Locate the cell with the specified text and output its [X, Y] center coordinate. 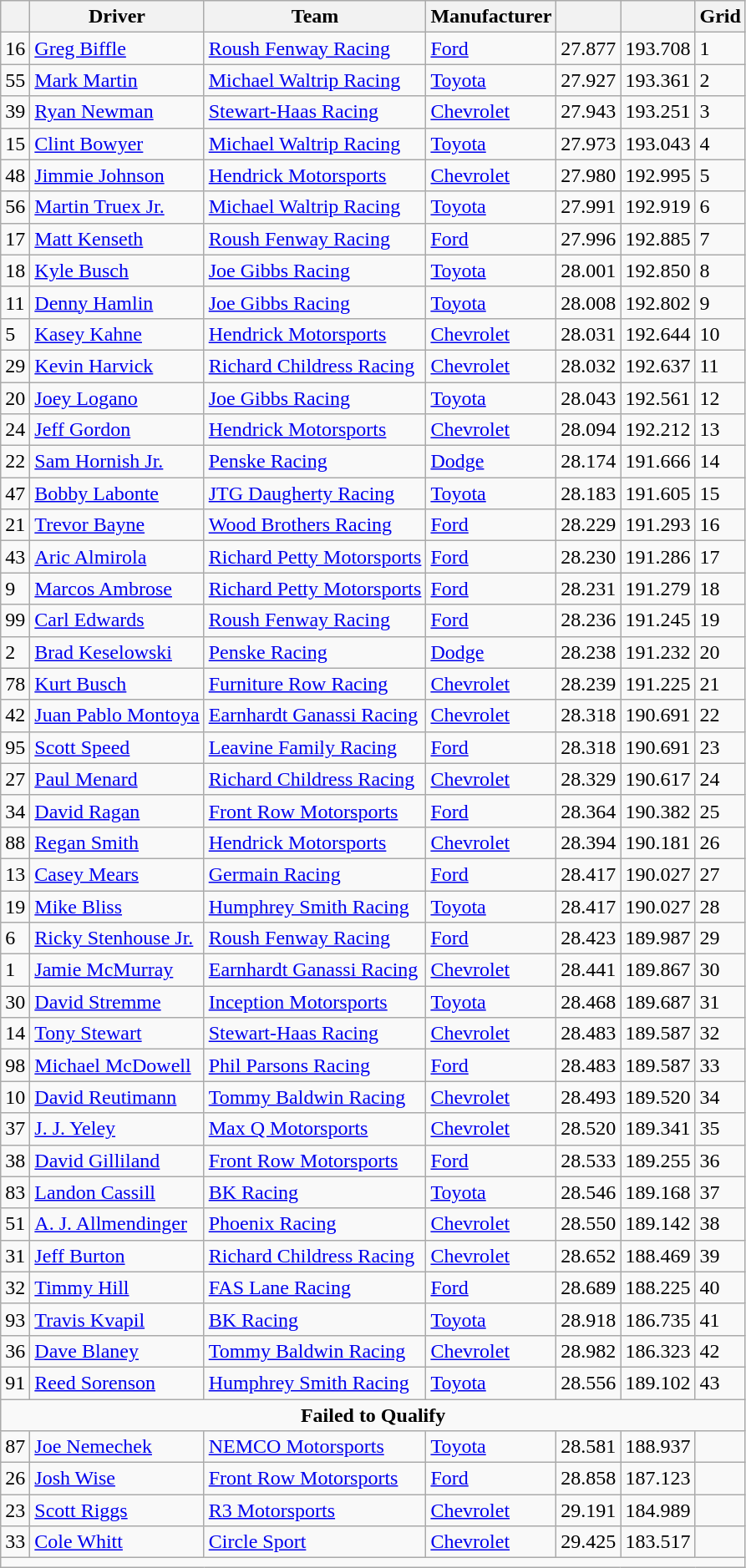
12 [720, 398]
78 [15, 684]
28.556 [588, 1383]
55 [15, 80]
191.605 [658, 493]
48 [15, 175]
191.225 [658, 684]
Leavine Family Racing [315, 747]
47 [15, 493]
191.245 [658, 620]
Bobby Labonte [117, 493]
Kyle Busch [117, 271]
Germain Racing [315, 874]
192.850 [658, 271]
27.927 [588, 80]
Jeff Gordon [117, 430]
Scott Speed [117, 747]
186.735 [658, 1319]
Kasey Kahne [117, 334]
Jeff Burton [117, 1256]
Timmy Hill [117, 1287]
Juan Pablo Montoya [117, 716]
Reed Sorenson [117, 1383]
Greg Biffle [117, 48]
David Gilliland [117, 1161]
Phoenix Racing [315, 1224]
Marcos Ambrose [117, 589]
28.652 [588, 1256]
3 [720, 112]
191.232 [658, 652]
28.918 [588, 1319]
R3 Motorsports [315, 1510]
Ryan Newman [117, 112]
Brad Keselowski [117, 652]
189.168 [658, 1192]
192.885 [658, 239]
FAS Lane Racing [315, 1287]
91 [15, 1383]
28.364 [588, 811]
28.239 [588, 684]
28.493 [588, 1097]
28.581 [588, 1447]
41 [720, 1319]
27.877 [588, 48]
Wood Brothers Racing [315, 525]
Tony Stewart [117, 1034]
Denny Hamlin [117, 302]
193.251 [658, 112]
Jimmie Johnson [117, 175]
7 [720, 239]
Regan Smith [117, 842]
JTG Daugherty Racing [315, 493]
193.043 [658, 144]
28 [720, 906]
Manufacturer [491, 17]
93 [15, 1319]
Joey Logano [117, 398]
189.142 [658, 1224]
99 [15, 620]
192.919 [658, 207]
28.441 [588, 970]
183.517 [658, 1542]
28.468 [588, 1002]
Sam Hornish Jr. [117, 462]
28.230 [588, 557]
28.094 [588, 430]
191.666 [658, 462]
56 [15, 207]
Kurt Busch [117, 684]
Grid [720, 17]
98 [15, 1065]
192.644 [658, 334]
Kevin Harvick [117, 366]
28.043 [588, 398]
28.238 [588, 652]
28.236 [588, 620]
28.183 [588, 493]
A. J. Allmendinger [117, 1224]
191.286 [658, 557]
Paul Menard [117, 779]
192.995 [658, 175]
Ricky Stenhouse Jr. [117, 938]
184.989 [658, 1510]
95 [15, 747]
187.123 [658, 1479]
189.341 [658, 1129]
Casey Mears [117, 874]
Dave Blaney [117, 1351]
25 [720, 811]
28.423 [588, 938]
28.520 [588, 1129]
Furniture Row Racing [315, 684]
28.329 [588, 779]
28.546 [588, 1192]
40 [720, 1287]
29.191 [588, 1510]
Josh Wise [117, 1479]
35 [720, 1129]
193.708 [658, 48]
189.687 [658, 1002]
Michael McDowell [117, 1065]
Inception Motorsports [315, 1002]
191.279 [658, 589]
192.637 [658, 366]
27.973 [588, 144]
Carl Edwards [117, 620]
4 [720, 144]
51 [15, 1224]
Phil Parsons Racing [315, 1065]
27.991 [588, 207]
David Ragan [117, 811]
Circle Sport [315, 1542]
27.943 [588, 112]
28.174 [588, 462]
J. J. Yeley [117, 1129]
Scott Riggs [117, 1510]
8 [720, 271]
191.293 [658, 525]
190.181 [658, 842]
189.255 [658, 1161]
28.008 [588, 302]
Cole Whitt [117, 1542]
189.520 [658, 1097]
28.533 [588, 1161]
Jamie McMurray [117, 970]
Trevor Bayne [117, 525]
192.212 [658, 430]
87 [15, 1447]
Mike Bliss [117, 906]
189.102 [658, 1383]
NEMCO Motorsports [315, 1447]
28.858 [588, 1479]
192.802 [658, 302]
188.937 [658, 1447]
Matt Kenseth [117, 239]
28.229 [588, 525]
Travis Kvapil [117, 1319]
David Reutimann [117, 1097]
Failed to Qualify [373, 1415]
Joe Nemechek [117, 1447]
Driver [117, 17]
28.550 [588, 1224]
Clint Bowyer [117, 144]
189.987 [658, 938]
192.561 [658, 398]
28.032 [588, 366]
188.469 [658, 1256]
190.617 [658, 779]
88 [15, 842]
28.689 [588, 1287]
83 [15, 1192]
190.382 [658, 811]
189.867 [658, 970]
Max Q Motorsports [315, 1129]
27.980 [588, 175]
193.361 [658, 80]
Landon Cassill [117, 1192]
David Stremme [117, 1002]
Martin Truex Jr. [117, 207]
27.996 [588, 239]
Mark Martin [117, 80]
188.225 [658, 1287]
28.231 [588, 589]
186.323 [658, 1351]
28.001 [588, 271]
28.031 [588, 334]
Aric Almirola [117, 557]
28.982 [588, 1351]
28.394 [588, 842]
29.425 [588, 1542]
Team [315, 17]
